Extract the [x, y] coordinate from the center of the cell holding the provided text.  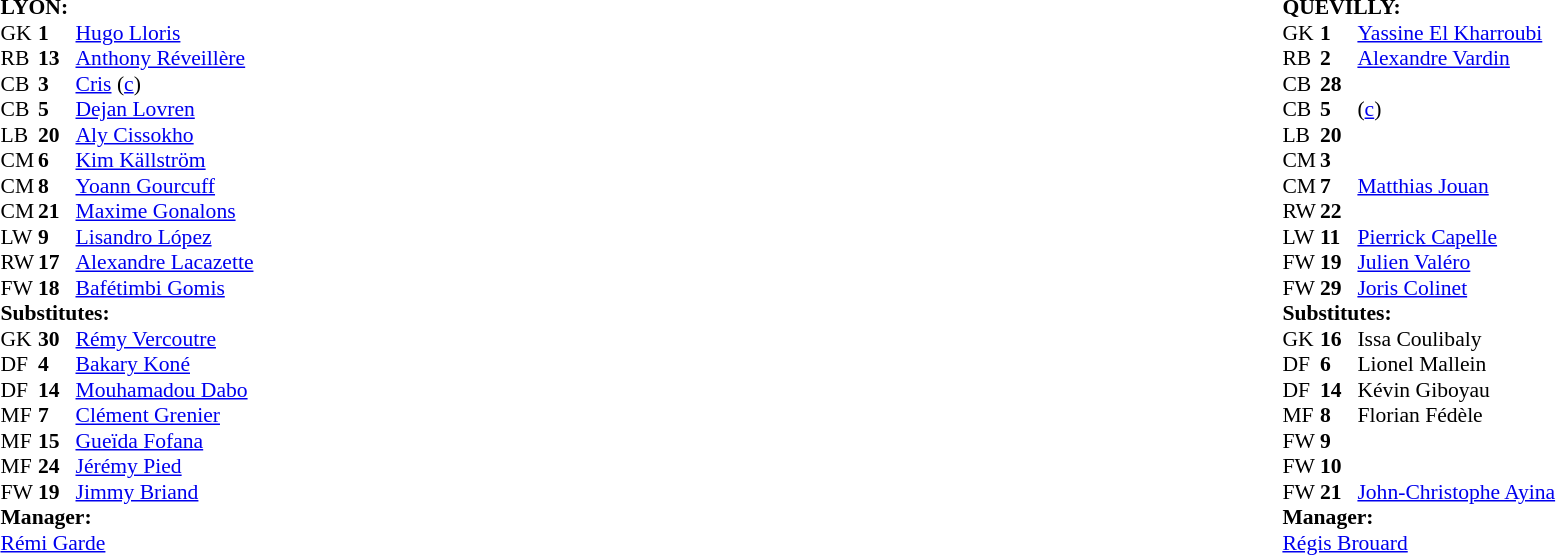
4 [57, 365]
Rémy Vercoutre [165, 339]
18 [57, 288]
Dejan Lovren [165, 109]
29 [1339, 288]
Lisandro López [165, 237]
Matthias Jouan [1456, 186]
Joris Colinet [1456, 288]
Maxime Gonalons [165, 211]
Yassine El Kharroubi [1456, 33]
Issa Coulibaly [1456, 339]
Cris (c) [165, 84]
Kévin Giboyau [1456, 390]
John-Christophe Ayina [1456, 492]
17 [57, 263]
Alexandre Vardin [1456, 59]
Julien Valéro [1456, 263]
(c) [1456, 109]
Clément Grenier [165, 415]
28 [1339, 84]
Bakary Koné [165, 365]
13 [57, 59]
Pierrick Capelle [1456, 237]
16 [1339, 339]
Mouhamadou Dabo [165, 390]
Alexandre Lacazette [165, 263]
Gueïda Fofana [165, 441]
15 [57, 441]
Hugo Lloris [165, 33]
11 [1339, 237]
10 [1339, 467]
Aly Cissokho [165, 135]
Florian Fédèle [1456, 415]
Yoann Gourcuff [165, 186]
Kim Källström [165, 161]
24 [57, 467]
Jérémy Pied [165, 467]
Jimmy Briand [165, 492]
Lionel Mallein [1456, 365]
30 [57, 339]
22 [1339, 211]
2 [1339, 59]
Bafétimbi Gomis [165, 288]
Anthony Réveillère [165, 59]
